Detect which cell encompasses the target text, then output its (X, Y) center coordinate. 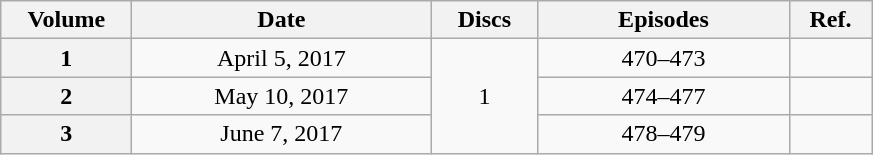
Discs (484, 20)
470–473 (664, 58)
2 (66, 96)
3 (66, 134)
Volume (66, 20)
Ref. (830, 20)
474–477 (664, 96)
478–479 (664, 134)
Episodes (664, 20)
April 5, 2017 (282, 58)
June 7, 2017 (282, 134)
May 10, 2017 (282, 96)
Date (282, 20)
